Determine the (x, y) coordinate at the center of the cell enclosing the given text.  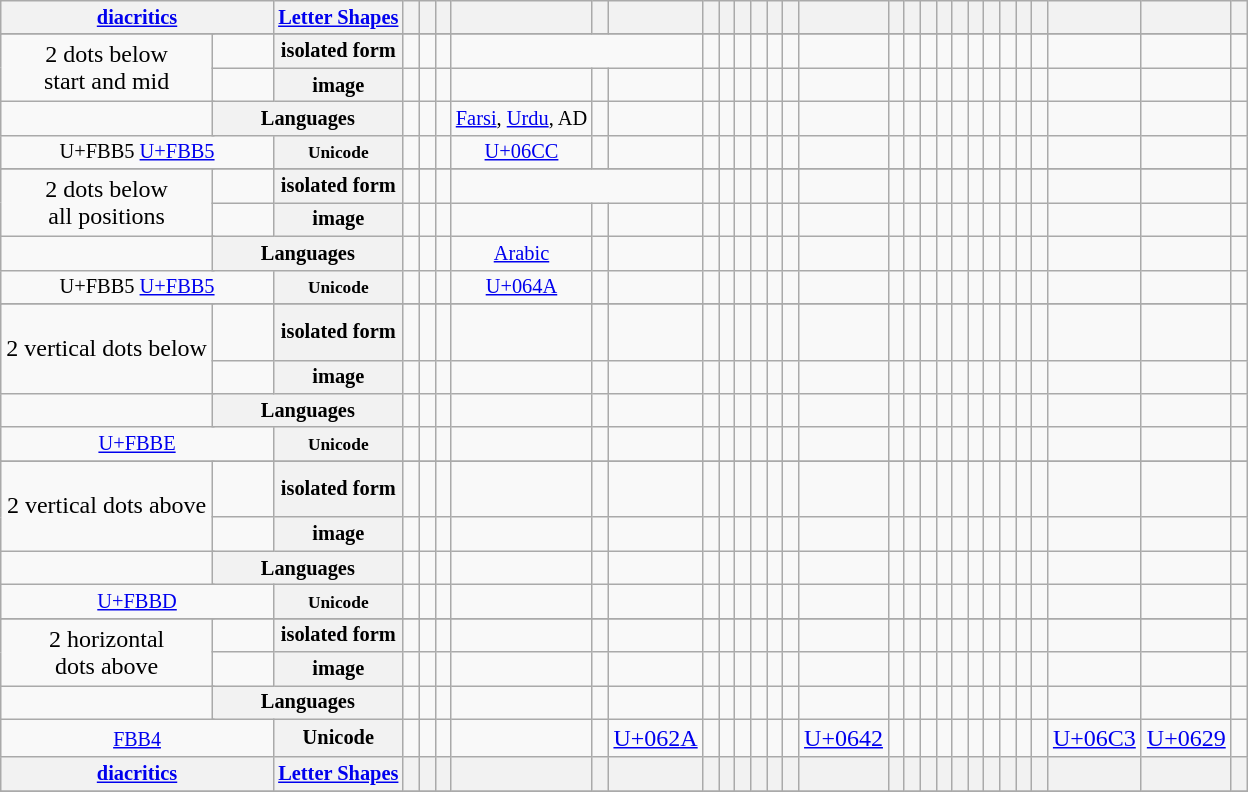
FBB4 (138, 738)
U+0642 (844, 738)
U+06CC (522, 152)
U+062A (656, 738)
2 dots below all positions (107, 202)
U+06C3 (1094, 738)
Arabic (522, 253)
U+0629 (1186, 738)
Farsi, Urdu, AD (522, 119)
U+064A (522, 287)
U+FBBE (138, 444)
2 vertical dots above (107, 506)
2 horizontal dots above (107, 652)
U+FBBD (138, 602)
2 dots below start and mid (107, 68)
2 vertical dots below (107, 349)
